Detect which cell encompasses the target text, then output its (x, y) center coordinate. 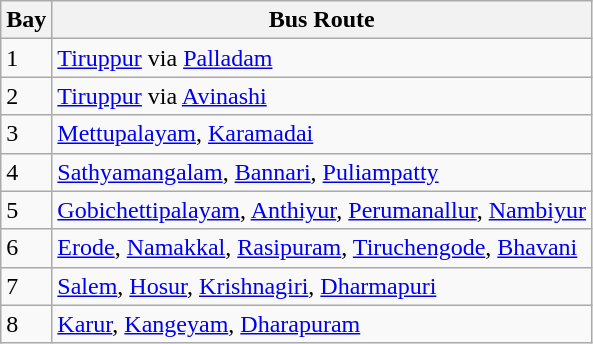
3 (26, 134)
6 (26, 248)
7 (26, 286)
Karur, Kangeyam, Dharapuram (322, 324)
Bay (26, 20)
Erode, Namakkal, Rasipuram, Tiruchengode, Bhavani (322, 248)
Gobichettipalayam, Anthiyur, Perumanallur, Nambiyur (322, 210)
Tiruppur via Palladam (322, 58)
1 (26, 58)
2 (26, 96)
Bus Route (322, 20)
Sathyamangalam, Bannari, Puliampatty (322, 172)
5 (26, 210)
4 (26, 172)
Tiruppur via Avinashi (322, 96)
Salem, Hosur, Krishnagiri, Dharmapuri (322, 286)
8 (26, 324)
Mettupalayam, Karamadai (322, 134)
